Detect which cell encompasses the target text, then output its [x, y] center coordinate. 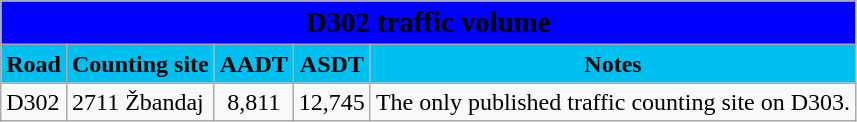
D302 traffic volume [428, 23]
8,811 [254, 102]
Notes [612, 64]
ASDT [332, 64]
AADT [254, 64]
The only published traffic counting site on D303. [612, 102]
D302 [34, 102]
2711 Žbandaj [140, 102]
Counting site [140, 64]
Road [34, 64]
12,745 [332, 102]
